From the cell containing the given text, extract its center point as [x, y] coordinate. 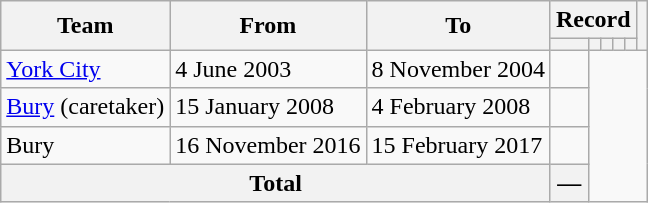
To [458, 26]
Record [593, 20]
16 November 2016 [268, 145]
Total [276, 183]
Bury [86, 145]
8 November 2004 [458, 69]
15 February 2017 [458, 145]
Bury (caretaker) [86, 107]
4 June 2003 [268, 69]
15 January 2008 [268, 107]
— [569, 183]
From [268, 26]
York City [86, 69]
4 February 2008 [458, 107]
Team [86, 26]
